Return the (X, Y) coordinate for the center point of the cell that contains the specified text.  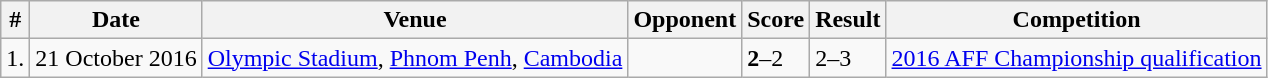
# (16, 20)
Competition (1076, 20)
Result (848, 20)
Date (116, 20)
Olympic Stadium, Phnom Penh, Cambodia (415, 58)
Opponent (685, 20)
2–2 (776, 58)
Score (776, 20)
21 October 2016 (116, 58)
1. (16, 58)
2016 AFF Championship qualification (1076, 58)
Venue (415, 20)
2–3 (848, 58)
